Return (x, y) of the center of cell containing provided text 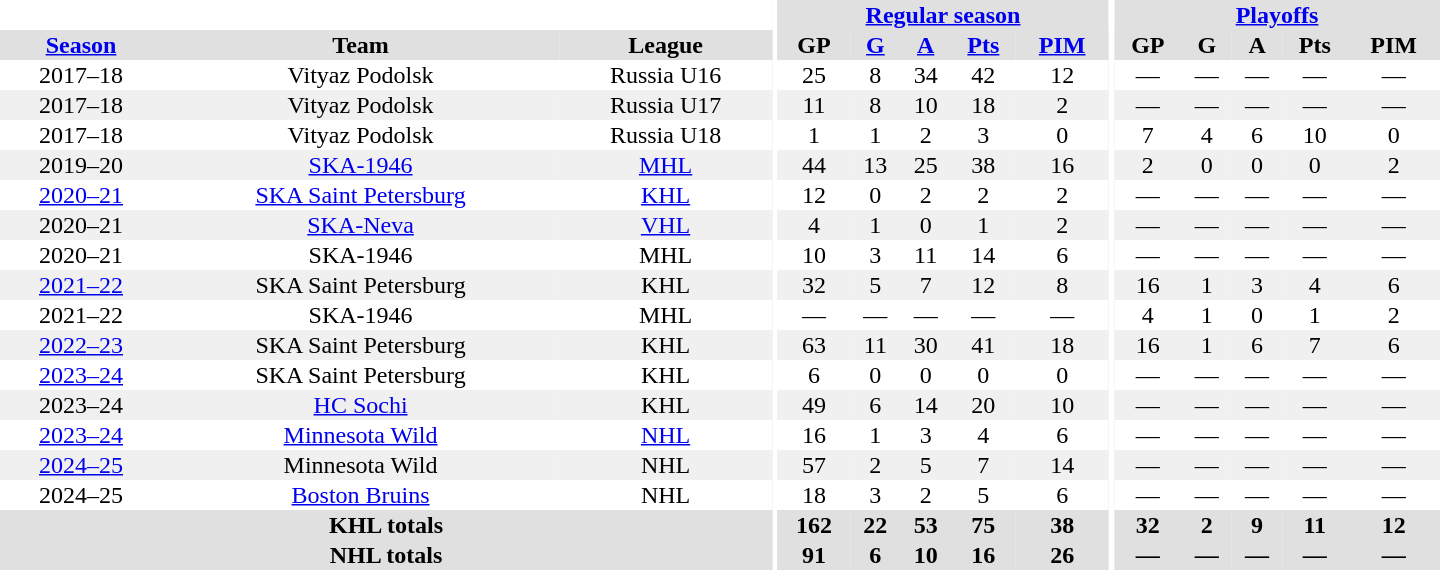
Russia U18 (666, 135)
2019–20 (81, 165)
75 (984, 525)
League (666, 45)
57 (814, 465)
2022–23 (81, 345)
44 (814, 165)
91 (814, 555)
Playoffs (1277, 15)
Russia U17 (666, 105)
Russia U16 (666, 75)
30 (926, 345)
34 (926, 75)
SKA-Neva (360, 225)
41 (984, 345)
26 (1062, 555)
9 (1257, 525)
HC Sochi (360, 405)
42 (984, 75)
63 (814, 345)
53 (926, 525)
Season (81, 45)
VHL (666, 225)
162 (814, 525)
13 (875, 165)
20 (984, 405)
Regular season (944, 15)
Team (360, 45)
Boston Bruins (360, 495)
KHL totals (386, 525)
22 (875, 525)
NHL totals (386, 555)
49 (814, 405)
